From the cell containing the given text, extract its center point as (X, Y) coordinate. 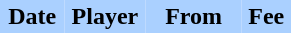
Date (32, 16)
Fee (266, 16)
Player (106, 16)
From (194, 16)
